Determine the (x, y) coordinate at the center of the cell enclosing the given text.  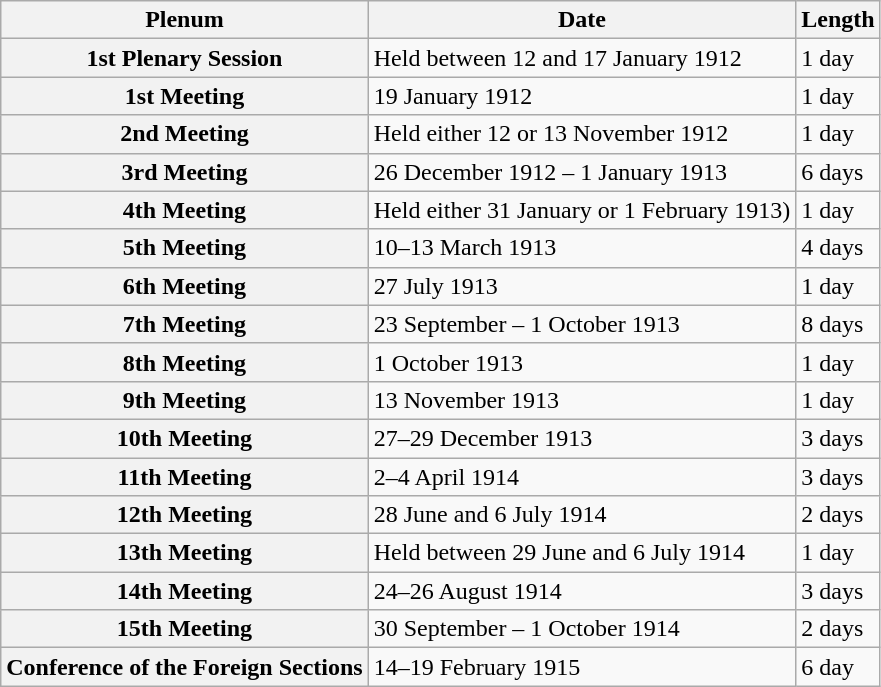
4th Meeting (184, 210)
Date (582, 20)
Held either 12 or 13 November 1912 (582, 134)
6 days (838, 172)
8th Meeting (184, 362)
14th Meeting (184, 591)
15th Meeting (184, 629)
23 September – 1 October 1913 (582, 324)
10–13 March 1913 (582, 248)
28 June and 6 July 1914 (582, 515)
Held either 31 January or 1 February 1913) (582, 210)
Plenum (184, 20)
13th Meeting (184, 553)
2–4 April 1914 (582, 477)
Conference of the Foreign Sections (184, 667)
30 September – 1 October 1914 (582, 629)
12th Meeting (184, 515)
1st Plenary Session (184, 58)
8 days (838, 324)
3rd Meeting (184, 172)
1 October 1913 (582, 362)
13 November 1913 (582, 400)
6 day (838, 667)
7th Meeting (184, 324)
9th Meeting (184, 400)
11th Meeting (184, 477)
Length (838, 20)
14–19 February 1915 (582, 667)
Held between 12 and 17 January 1912 (582, 58)
Held between 29 June and 6 July 1914 (582, 553)
26 December 1912 – 1 January 1913 (582, 172)
27–29 December 1913 (582, 438)
24–26 August 1914 (582, 591)
5th Meeting (184, 248)
6th Meeting (184, 286)
4 days (838, 248)
19 January 1912 (582, 96)
10th Meeting (184, 438)
27 July 1913 (582, 286)
1st Meeting (184, 96)
2nd Meeting (184, 134)
